Determine the (x, y) coordinate at the center of the cell enclosing the given text.  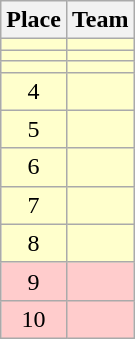
Team (100, 20)
10 (34, 319)
8 (34, 243)
4 (34, 91)
Place (34, 20)
9 (34, 281)
7 (34, 205)
5 (34, 129)
6 (34, 167)
